Determine the [X, Y] coordinate at the center of the cell enclosing the given text.  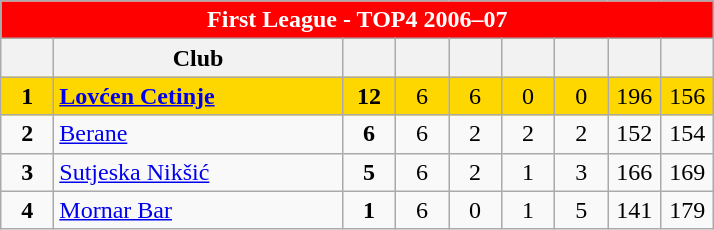
169 [688, 172]
196 [634, 96]
152 [634, 134]
156 [688, 96]
Mornar Bar [198, 210]
Club [198, 58]
Lovćen Cetinje [198, 96]
166 [634, 172]
Berane [198, 134]
12 [368, 96]
179 [688, 210]
154 [688, 134]
4 [28, 210]
First League - TOP4 2006–07 [358, 20]
141 [634, 210]
Sutjeska Nikšić [198, 172]
